Scan for the cell matching the given text and deliver its [x, y] coordinate at center. 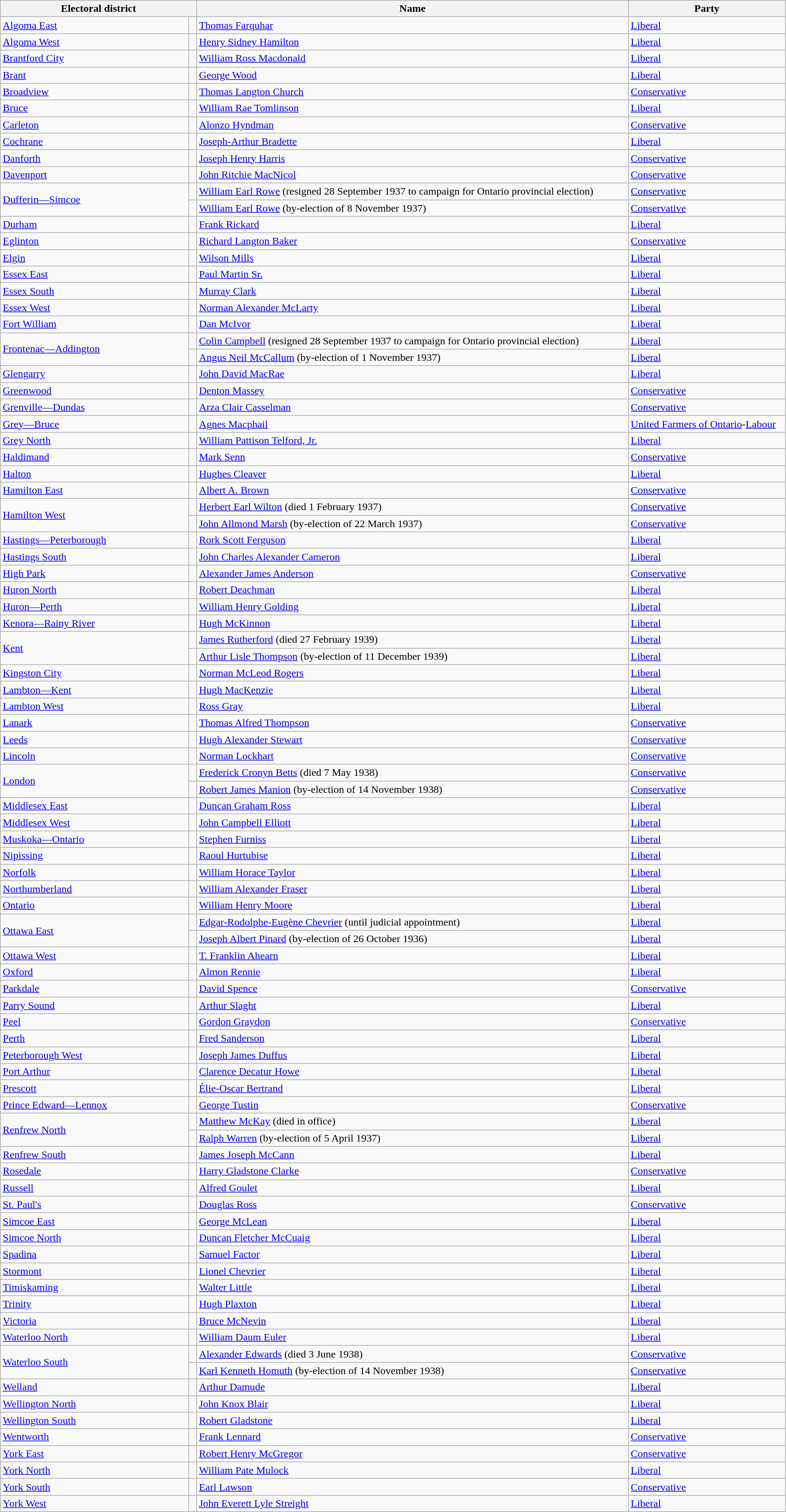
Fort William [95, 324]
John Charles Alexander Cameron [413, 557]
Robert Gladstone [413, 1420]
Bruce McNevin [413, 1321]
Davenport [95, 175]
Frank Rickard [413, 225]
Élie-Oscar Bertrand [413, 1088]
Arthur Slaght [413, 1005]
United Farmers of Ontario-Labour [707, 424]
Leeds [95, 740]
Wilson Mills [413, 258]
Robert Henry McGregor [413, 1454]
William Alexander Fraser [413, 889]
Bruce [95, 108]
York South [95, 1487]
Port Arthur [95, 1072]
Rosedale [95, 1171]
Samuel Factor [413, 1254]
Alexander Edwards (died 3 June 1938) [413, 1354]
Thomas Farquhar [413, 25]
Kenora—Rainy River [95, 623]
John Campbell Elliott [413, 823]
Perth [95, 1039]
Stormont [95, 1271]
Richard Langton Baker [413, 241]
Frederick Cronyn Betts (died 7 May 1938) [413, 773]
Hastings South [95, 557]
High Park [95, 573]
Simcoe East [95, 1221]
David Spence [413, 988]
Ottawa West [95, 955]
Oxford [95, 972]
Ontario [95, 905]
Gordon Graydon [413, 1022]
Ross Gray [413, 706]
Alexander James Anderson [413, 573]
Wellington South [95, 1420]
Wentworth [95, 1437]
Simcoe North [95, 1238]
Hugh McKinnon [413, 623]
Hugh Alexander Stewart [413, 740]
Hughes Cleaver [413, 473]
Grey North [95, 440]
Robert Deachman [413, 590]
Douglas Ross [413, 1204]
Thomas Alfred Thompson [413, 723]
Frank Lennard [413, 1437]
T. Franklin Ahearn [413, 955]
Agnes Macphail [413, 424]
Essex East [95, 274]
Grey—Bruce [95, 424]
Glengarry [95, 374]
Waterloo South [95, 1362]
Denton Massey [413, 391]
Lanark [95, 723]
Hamilton East [95, 490]
Joseph Henry Harris [413, 158]
Lionel Chevrier [413, 1271]
James Joseph McCann [413, 1155]
Middlesex West [95, 823]
Party [707, 9]
William Pattison Telford, Jr. [413, 440]
Prince Edward—Lennox [95, 1105]
Name [413, 9]
Joseph-Arthur Bradette [413, 141]
Eglinton [95, 241]
Renfrew North [95, 1130]
George McLean [413, 1221]
Mark Senn [413, 457]
Halton [95, 473]
William Earl Rowe (resigned 28 September 1937 to campaign for Ontario provincial election) [413, 191]
Lambton—Kent [95, 689]
Thomas Langton Church [413, 92]
Brantford City [95, 58]
Walter Little [413, 1288]
Timiskaming [95, 1288]
Stephen Furniss [413, 839]
Arza Clair Casselman [413, 407]
John David MacRae [413, 374]
Hugh Plaxton [413, 1304]
Victoria [95, 1321]
William Earl Rowe (by-election of 8 November 1937) [413, 208]
Arthur Lisle Thompson (by-election of 11 December 1939) [413, 656]
Electoral district [99, 9]
Huron—Perth [95, 607]
Duncan Graham Ross [413, 806]
William Daum Euler [413, 1337]
Edgar-Rodolphe-Eugène Chevrier (until judicial appointment) [413, 922]
Middlesex East [95, 806]
Lincoln [95, 756]
Carleton [95, 125]
Murray Clark [413, 291]
William Henry Moore [413, 905]
Fred Sanderson [413, 1039]
Northumberland [95, 889]
William Horace Taylor [413, 872]
Haldimand [95, 457]
Earl Lawson [413, 1487]
Danforth [95, 158]
Henry Sidney Hamilton [413, 42]
Karl Kenneth Homuth (by-election of 14 November 1938) [413, 1371]
York East [95, 1454]
Albert A. Brown [413, 490]
Spadina [95, 1254]
Matthew McKay (died in office) [413, 1121]
Cochrane [95, 141]
Joseph Albert Pinard (by-election of 26 October 1936) [413, 939]
Norman McLeod Rogers [413, 673]
Huron North [95, 590]
Broadview [95, 92]
Nipissing [95, 856]
Algoma East [95, 25]
Hastings—Peterborough [95, 540]
Frontenac—Addington [95, 349]
Parry Sound [95, 1005]
William Pate Mulock [413, 1470]
London [95, 781]
Hamilton West [95, 515]
Grenville—Dundas [95, 407]
Parkdale [95, 988]
Kent [95, 648]
Arthur Damude [413, 1387]
William Rae Tomlinson [413, 108]
Kingston City [95, 673]
Raoul Hurtubise [413, 856]
Essex South [95, 291]
Durham [95, 225]
Renfrew South [95, 1155]
James Rutherford (died 27 February 1939) [413, 640]
Peel [95, 1022]
Greenwood [95, 391]
John Ritchie MacNicol [413, 175]
Alfred Goulet [413, 1188]
Almon Rennie [413, 972]
Norman Lockhart [413, 756]
Dan McIvor [413, 324]
Prescott [95, 1088]
Brant [95, 75]
Paul Martin Sr. [413, 274]
Lambton West [95, 706]
York West [95, 1503]
Norman Alexander McLarty [413, 308]
Alonzo Hyndman [413, 125]
Dufferin—Simcoe [95, 199]
Duncan Fletcher McCuaig [413, 1238]
Rork Scott Ferguson [413, 540]
Essex West [95, 308]
York North [95, 1470]
William Ross Macdonald [413, 58]
Elgin [95, 258]
Ralph Warren (by-election of 5 April 1937) [413, 1138]
Welland [95, 1387]
Joseph James Duffus [413, 1055]
Colin Campbell (resigned 28 September 1937 to campaign for Ontario provincial election) [413, 341]
Harry Gladstone Clarke [413, 1171]
John Knox Blair [413, 1404]
Trinity [95, 1304]
John Allmond Marsh (by-election of 22 March 1937) [413, 524]
Herbert Earl Wilton (died 1 February 1937) [413, 507]
Clarence Decatur Howe [413, 1072]
Ottawa East [95, 930]
Algoma West [95, 42]
Wellington North [95, 1404]
Norfolk [95, 872]
George Wood [413, 75]
Peterborough West [95, 1055]
Robert James Manion (by-election of 14 November 1938) [413, 789]
John Everett Lyle Streight [413, 1503]
Muskoka—Ontario [95, 839]
Russell [95, 1188]
George Tustin [413, 1105]
St. Paul's [95, 1204]
William Henry Golding [413, 607]
Waterloo North [95, 1337]
Hugh MacKenzie [413, 689]
Angus Neil McCallum (by-election of 1 November 1937) [413, 357]
